Return [X, Y] of the center of cell containing provided text 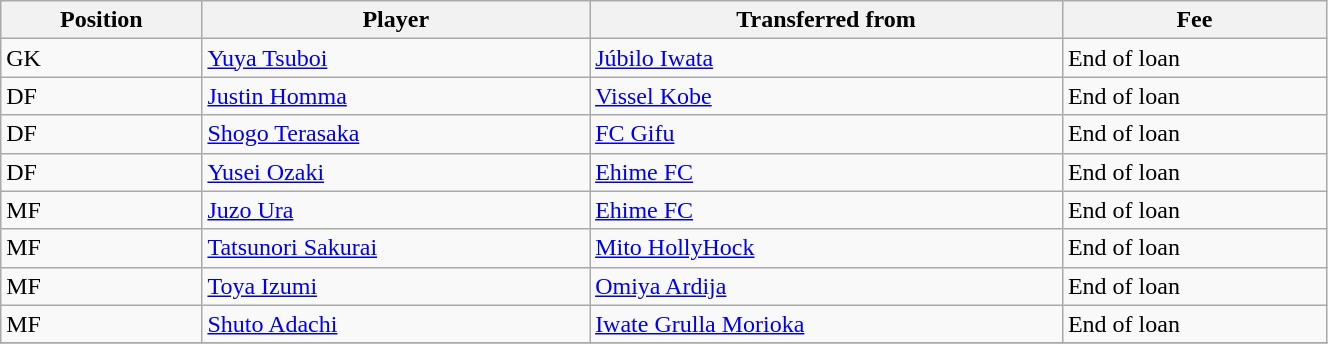
Justin Homma [396, 96]
Tatsunori Sakurai [396, 248]
Player [396, 20]
Transferred from [826, 20]
Yuya Tsuboi [396, 58]
Júbilo Iwata [826, 58]
Vissel Kobe [826, 96]
Toya Izumi [396, 286]
Mito HollyHock [826, 248]
FC Gifu [826, 134]
Iwate Grulla Morioka [826, 324]
Omiya Ardija [826, 286]
Shogo Terasaka [396, 134]
Fee [1194, 20]
Yusei Ozaki [396, 172]
Shuto Adachi [396, 324]
Juzo Ura [396, 210]
Position [102, 20]
GK [102, 58]
